Search for the cell housing the specified text and yield its (X, Y) center coordinate. 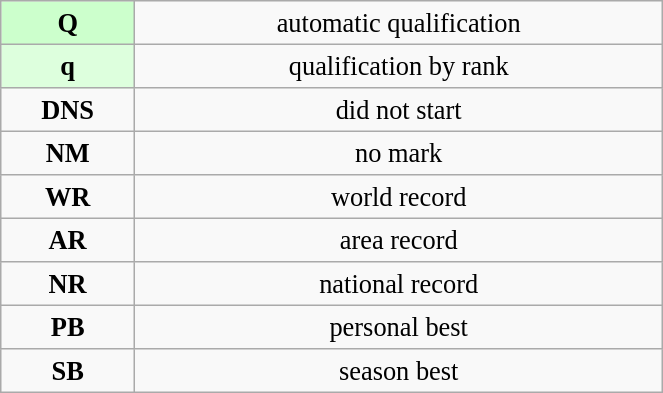
AR (68, 240)
PB (68, 327)
season best (399, 371)
DNS (68, 109)
no mark (399, 153)
SB (68, 371)
WR (68, 197)
personal best (399, 327)
NM (68, 153)
did not start (399, 109)
q (68, 66)
world record (399, 197)
qualification by rank (399, 66)
area record (399, 240)
automatic qualification (399, 22)
NR (68, 284)
Q (68, 22)
national record (399, 284)
